Scan for the cell matching the given text and deliver its [X, Y] coordinate at center. 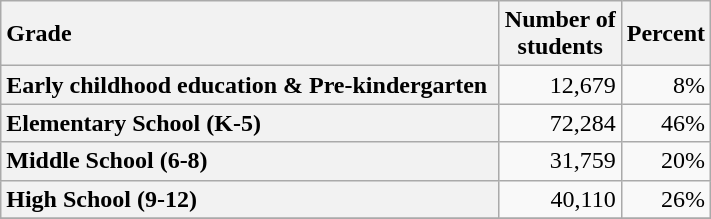
Number ofstudents [560, 34]
20% [666, 161]
Percent [666, 34]
Elementary School (K-5) [250, 123]
Grade [250, 34]
8% [666, 85]
12,679 [560, 85]
40,110 [560, 199]
31,759 [560, 161]
26% [666, 199]
46% [666, 123]
High School (9-12) [250, 199]
Middle School (6-8) [250, 161]
72,284 [560, 123]
Early childhood education & Pre-kindergarten [250, 85]
